Output the (x, y) coordinate of the center of the cell containing the given text.  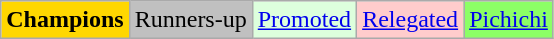
Promoted (304, 20)
Runners-up (190, 20)
Pichichi (509, 20)
Relegated (410, 20)
Champions (65, 20)
